Provide the [X, Y] coordinate of the cell's center where the given text is located.  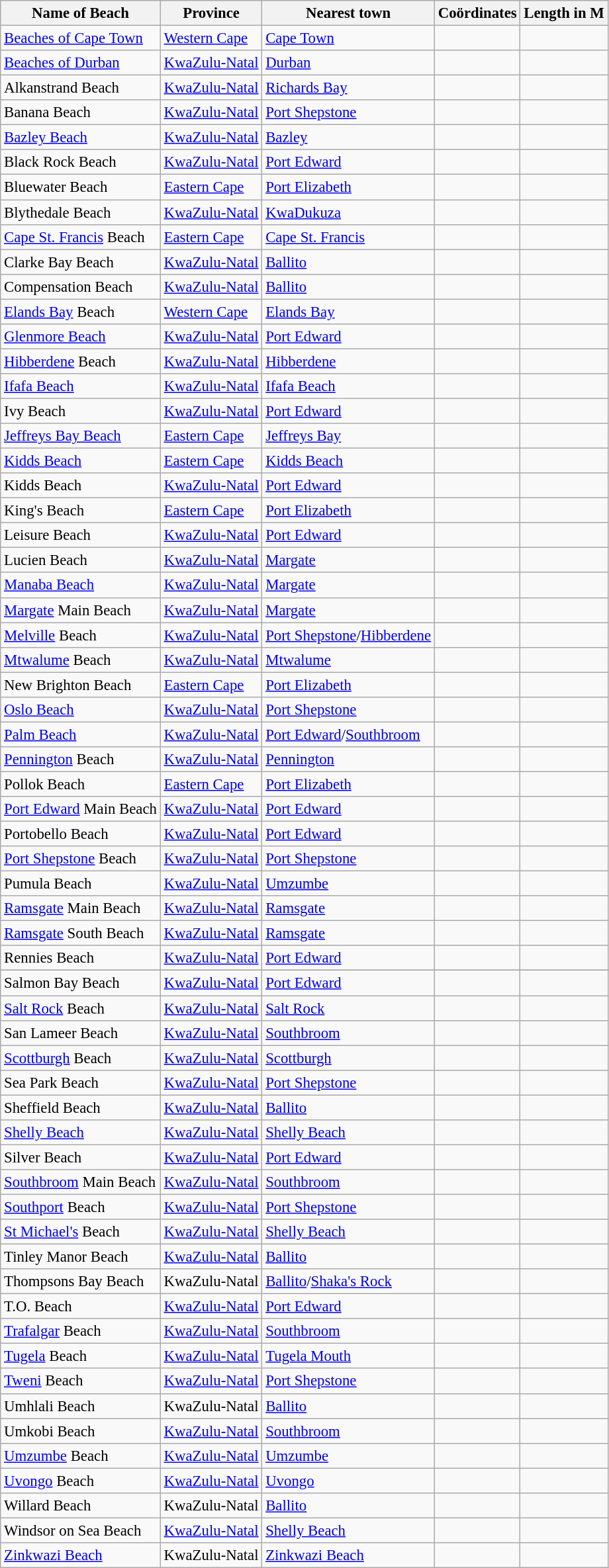
Ivy Beach [81, 411]
T.O. Beach [81, 1307]
Bazley [348, 138]
Leisure Beach [81, 535]
Willard Beach [81, 1506]
Port Shepstone Beach [81, 859]
Uvongo [348, 1481]
Cape Town [348, 38]
Province [211, 13]
Rennies Beach [81, 959]
St Michael's Beach [81, 1232]
Portobello Beach [81, 834]
Southbroom Main Beach [81, 1182]
Jeffreys Bay [348, 436]
Ramsgate South Beach [81, 934]
Tugela Beach [81, 1356]
New Brighton Beach [81, 685]
Bazley Beach [81, 138]
Tweni Beach [81, 1381]
Salt Rock [348, 1008]
Pennington [348, 760]
Oslo Beach [81, 710]
Trafalgar Beach [81, 1331]
Lucien Beach [81, 560]
Blythedale Beach [81, 212]
Salt Rock Beach [81, 1008]
Banana Beach [81, 112]
Coördinates [477, 13]
Elands Bay [348, 312]
Umkobi Beach [81, 1431]
Sea Park Beach [81, 1082]
Tinley Manor Beach [81, 1257]
Durban [348, 63]
Pumula Beach [81, 884]
Salmon Bay Beach [81, 983]
Clarke Bay Beach [81, 262]
Ramsgate Main Beach [81, 908]
Tugela Mouth [348, 1356]
KwaDukuza [348, 212]
Mtwalume [348, 660]
Manaba Beach [81, 586]
Hibberdene Beach [81, 361]
Cape St. Francis [348, 237]
Bluewater Beach [81, 187]
Margate Main Beach [81, 610]
Mtwalume Beach [81, 660]
Thompsons Bay Beach [81, 1282]
Elands Bay Beach [81, 312]
Length in M [564, 13]
King's Beach [81, 511]
Melville Beach [81, 635]
Beaches of Cape Town [81, 38]
Port Edward Main Beach [81, 809]
Palm Beach [81, 734]
Hibberdene [348, 361]
Southport Beach [81, 1207]
Umzumbe Beach [81, 1456]
Jeffreys Bay Beach [81, 436]
Port Edward/Southbroom [348, 734]
Glenmore Beach [81, 337]
Cape St. Francis Beach [81, 237]
Richards Bay [348, 88]
Black Rock Beach [81, 162]
Windsor on Sea Beach [81, 1530]
Umhlali Beach [81, 1406]
Ballito/Shaka's Rock [348, 1282]
Scottburgh [348, 1058]
Silver Beach [81, 1157]
Name of Beach [81, 13]
Scottburgh Beach [81, 1058]
Beaches of Durban [81, 63]
Alkanstrand Beach [81, 88]
San Lameer Beach [81, 1033]
Sheffield Beach [81, 1108]
Uvongo Beach [81, 1481]
Pollok Beach [81, 784]
Pennington Beach [81, 760]
Compensation Beach [81, 286]
Nearest town [348, 13]
Port Shepstone/Hibberdene [348, 635]
